Return the (x, y) coordinate for the center point of the cell that contains the specified text.  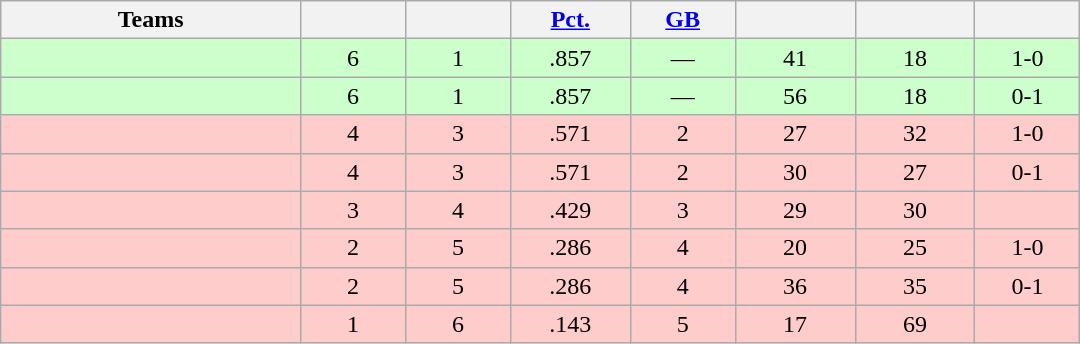
41 (795, 58)
69 (915, 324)
36 (795, 286)
.429 (570, 210)
56 (795, 96)
25 (915, 248)
20 (795, 248)
32 (915, 134)
29 (795, 210)
35 (915, 286)
Pct. (570, 20)
Teams (151, 20)
.143 (570, 324)
GB (682, 20)
17 (795, 324)
